Return the (X, Y) coordinate for the center point of the cell that contains the specified text.  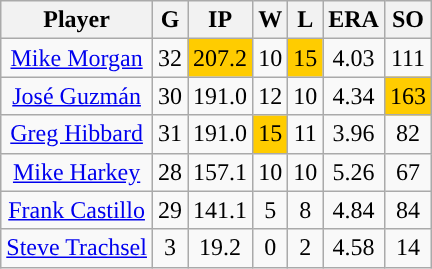
2 (306, 248)
29 (170, 210)
67 (408, 172)
ERA (354, 20)
14 (408, 248)
José Guzmán (77, 96)
207.2 (220, 58)
11 (306, 134)
31 (170, 134)
84 (408, 210)
W (270, 20)
0 (270, 248)
Greg Hibbard (77, 134)
4.03 (354, 58)
32 (170, 58)
5.26 (354, 172)
Mike Morgan (77, 58)
3 (170, 248)
Mike Harkey (77, 172)
12 (270, 96)
4.58 (354, 248)
Player (77, 20)
Steve Trachsel (77, 248)
3.96 (354, 134)
4.34 (354, 96)
8 (306, 210)
28 (170, 172)
163 (408, 96)
L (306, 20)
30 (170, 96)
4.84 (354, 210)
111 (408, 58)
157.1 (220, 172)
SO (408, 20)
141.1 (220, 210)
5 (270, 210)
Frank Castillo (77, 210)
IP (220, 20)
19.2 (220, 248)
G (170, 20)
82 (408, 134)
